Find where the given text appears and provide that cell's center as (X, Y) coordinate. 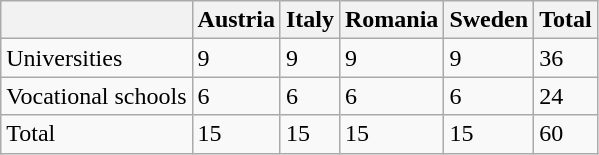
24 (566, 96)
Romania (391, 20)
Sweden (489, 20)
36 (566, 58)
Universities (96, 58)
Austria (236, 20)
Italy (310, 20)
60 (566, 134)
Vocational schools (96, 96)
